Pinpoint the cell where the given text exists, returning its [X, Y] midpoint coordinate. 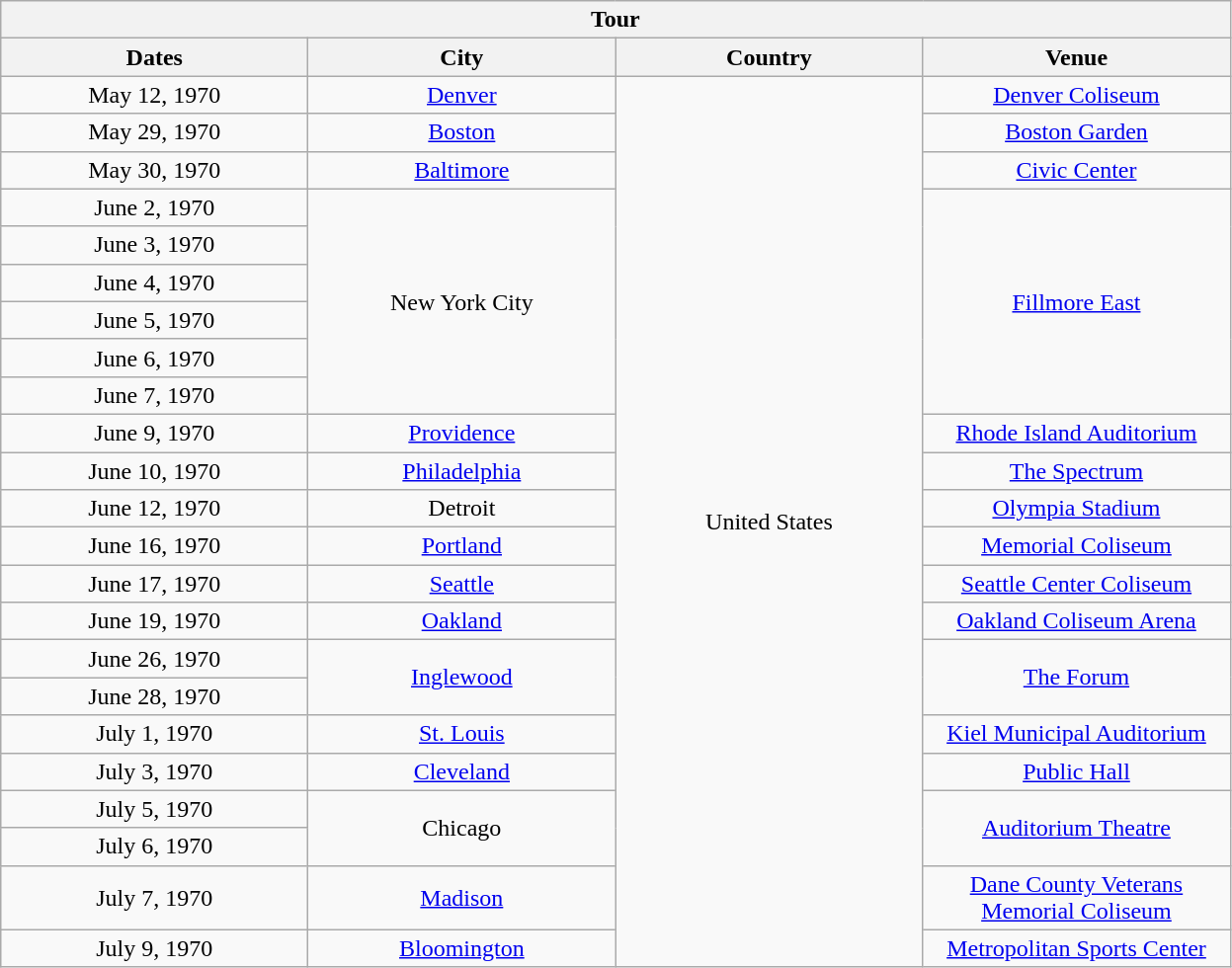
June 3, 1970 [154, 245]
July 7, 1970 [154, 897]
Olympia Stadium [1077, 509]
Seattle [462, 584]
Detroit [462, 509]
July 5, 1970 [154, 809]
Chicago [462, 828]
St. Louis [462, 734]
Kiel Municipal Auditorium [1077, 734]
Dane County Veterans Memorial Coliseum [1077, 897]
June 7, 1970 [154, 395]
Civic Center [1077, 170]
Philadelphia [462, 471]
June 19, 1970 [154, 621]
June 10, 1970 [154, 471]
Public Hall [1077, 771]
Rhode Island Auditorium [1077, 433]
Boston Garden [1077, 132]
June 9, 1970 [154, 433]
Providence [462, 433]
May 12, 1970 [154, 95]
June 4, 1970 [154, 282]
Boston [462, 132]
June 26, 1970 [154, 659]
Country [769, 57]
Portland [462, 546]
United States [769, 522]
June 5, 1970 [154, 320]
Bloomington [462, 948]
Venue [1077, 57]
The Forum [1077, 678]
Tour [616, 20]
June 16, 1970 [154, 546]
June 28, 1970 [154, 696]
June 2, 1970 [154, 207]
City [462, 57]
July 6, 1970 [154, 847]
June 6, 1970 [154, 358]
Dates [154, 57]
The Spectrum [1077, 471]
Denver [462, 95]
June 12, 1970 [154, 509]
June 17, 1970 [154, 584]
July 1, 1970 [154, 734]
Seattle Center Coliseum [1077, 584]
Auditorium Theatre [1077, 828]
July 3, 1970 [154, 771]
Oakland Coliseum Arena [1077, 621]
July 9, 1970 [154, 948]
May 30, 1970 [154, 170]
Oakland [462, 621]
Inglewood [462, 678]
Metropolitan Sports Center [1077, 948]
Cleveland [462, 771]
Fillmore East [1077, 301]
Memorial Coliseum [1077, 546]
New York City [462, 301]
Baltimore [462, 170]
May 29, 1970 [154, 132]
Madison [462, 897]
Denver Coliseum [1077, 95]
